Pinpoint the cell where the given text exists, returning its [X, Y] midpoint coordinate. 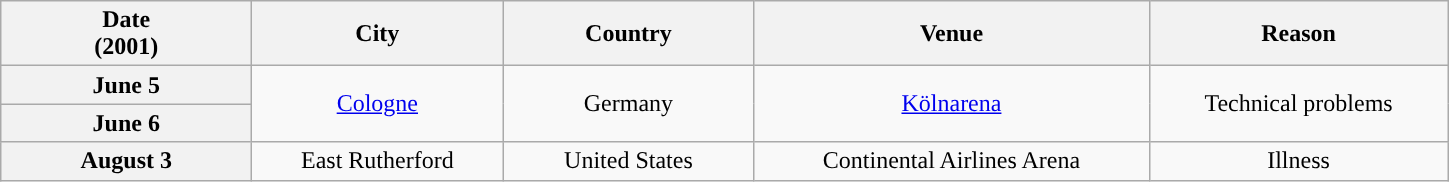
Illness [1298, 161]
City [378, 34]
Kölnarena [952, 104]
Germany [628, 104]
Reason [1298, 34]
Cologne [378, 104]
June 6 [126, 123]
June 5 [126, 85]
August 3 [126, 161]
Date(2001) [126, 34]
East Rutherford [378, 161]
United States [628, 161]
Technical problems [1298, 104]
Venue [952, 34]
Country [628, 34]
Continental Airlines Arena [952, 161]
